Detect which cell encompasses the target text, then output its [X, Y] center coordinate. 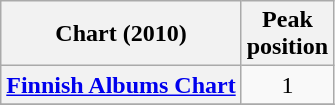
Chart (2010) [121, 34]
1 [287, 85]
Peakposition [287, 34]
Finnish Albums Chart [121, 85]
